Extract the [X, Y] coordinate from the center of the cell holding the provided text.  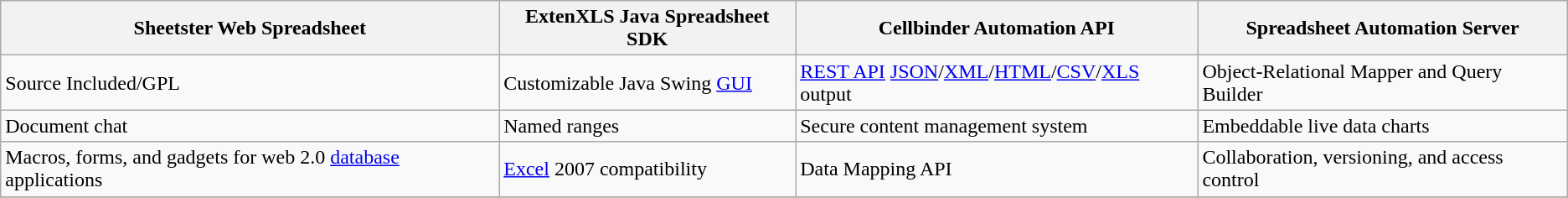
Spreadsheet Automation Server [1382, 29]
REST API JSON/XML/HTML/CSV/XLS output [997, 82]
Named ranges [647, 126]
Cellbinder Automation API [997, 29]
Data Mapping API [997, 169]
Secure content management system [997, 126]
Sheetster Web Spreadsheet [250, 29]
Excel 2007 compatibility [647, 169]
ExtenXLS Java Spreadsheet SDK [647, 29]
Embeddable live data charts [1382, 126]
Customizable Java Swing GUI [647, 82]
Collaboration, versioning, and access control [1382, 169]
Document chat [250, 126]
Macros, forms, and gadgets for web 2.0 database applications [250, 169]
Source Included/GPL [250, 82]
Object-Relational Mapper and Query Builder [1382, 82]
